From the cell containing the given text, extract its center point as (x, y) coordinate. 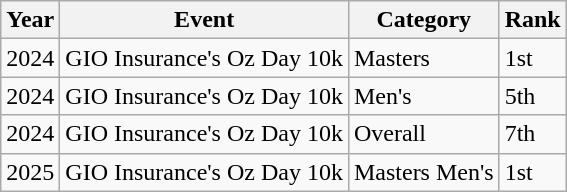
Masters Men's (424, 172)
2025 (30, 172)
Category (424, 20)
5th (532, 96)
Masters (424, 58)
7th (532, 134)
Men's (424, 96)
Year (30, 20)
Event (204, 20)
Rank (532, 20)
Overall (424, 134)
